Provide the [X, Y] coordinate of the cell's center where the given text is located.  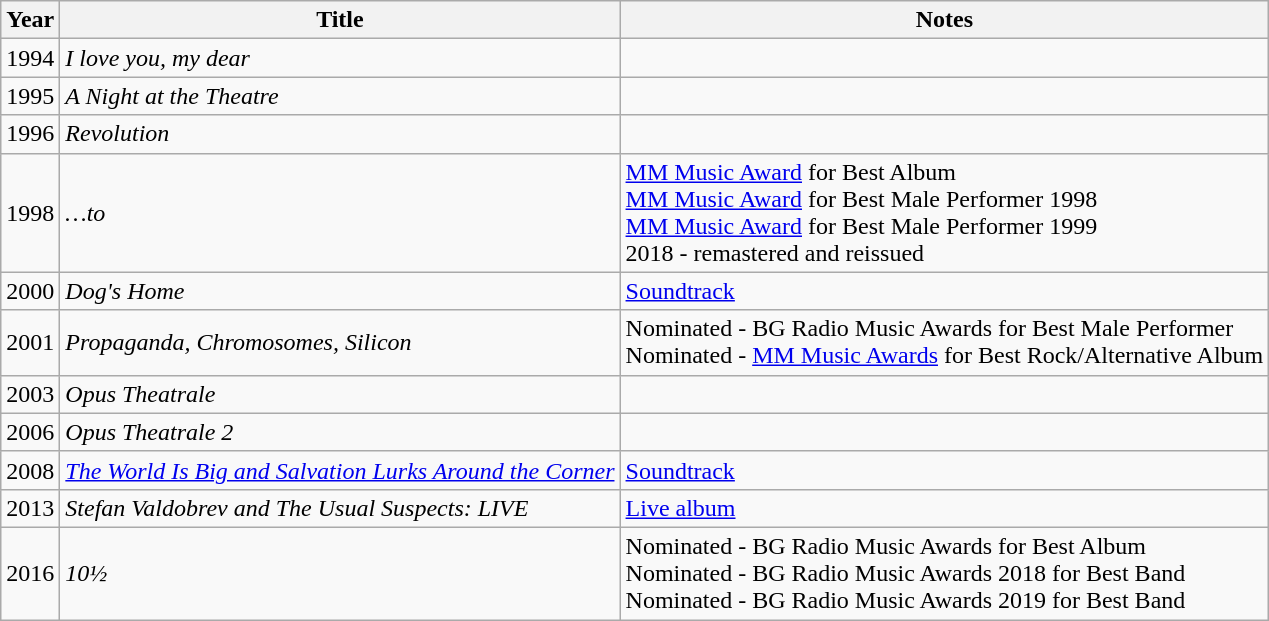
1995 [30, 96]
2001 [30, 342]
A Night at the Theatre [340, 96]
Live album [944, 508]
Dog's Home [340, 291]
Opus Theatrale 2 [340, 432]
I love you, my dear [340, 58]
Propaganda, Chromosomes, Silicon [340, 342]
1994 [30, 58]
Year [30, 20]
2008 [30, 470]
…to [340, 212]
Revolution [340, 134]
1998 [30, 212]
The World Is Big and Salvation Lurks Around the Corner [340, 470]
Stefan Valdobrev and The Usual Suspects: LIVE [340, 508]
Nominated - BG Radio Music Awards for Best Male PerformerNominated - MM Music Awards for Best Rock/Alternative Album [944, 342]
Notes [944, 20]
2003 [30, 394]
2006 [30, 432]
MM Music Award for Best AlbumMM Music Award for Best Male Performer 1998MM Music Award for Best Male Performer 19992018 - remastered and reissued [944, 212]
Title [340, 20]
Opus Theatrale [340, 394]
2000 [30, 291]
10½ [340, 573]
2016 [30, 573]
1996 [30, 134]
2013 [30, 508]
